Output the [x, y] coordinate of the center of the cell containing the given text.  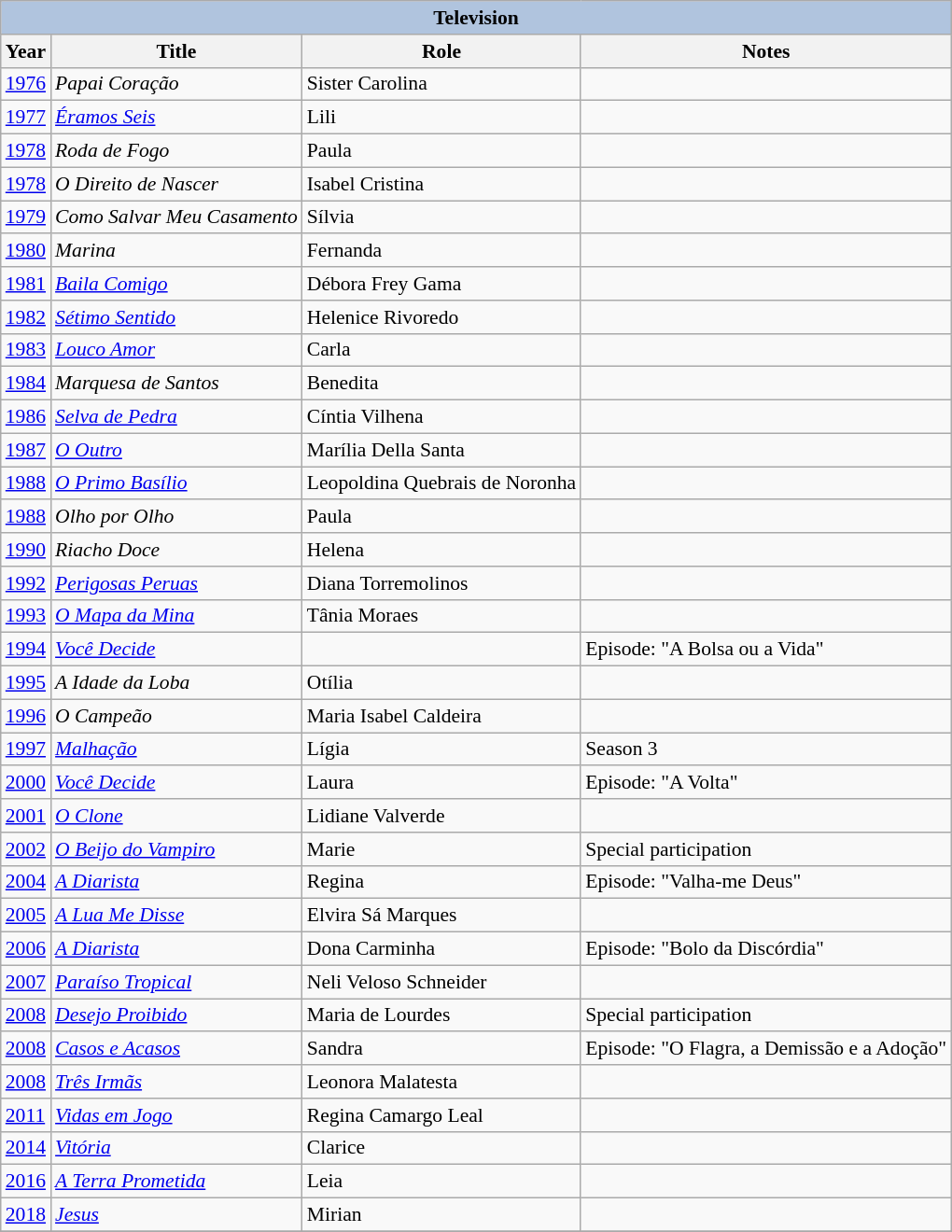
O Mapa da Mina [176, 616]
Mirian [441, 1215]
2006 [26, 949]
Marina [176, 251]
1997 [26, 749]
Lígia [441, 749]
Éramos Seis [176, 118]
Title [176, 51]
Helena [441, 550]
Dona Carminha [441, 949]
O Campeão [176, 716]
1976 [26, 84]
1996 [26, 716]
Episode: "O Flagra, a Demissão e a Adoção" [765, 1049]
Perigosas Peruas [176, 583]
1993 [26, 616]
Marquesa de Santos [176, 384]
A Lua Me Disse [176, 916]
O Primo Basílio [176, 483]
Benedita [441, 384]
Year [26, 51]
1986 [26, 417]
O Beijo do Vampiro [176, 849]
Episode: "Valha-me Deus" [765, 882]
1990 [26, 550]
2007 [26, 982]
Débora Frey Gama [441, 284]
Leia [441, 1182]
Marie [441, 849]
Marília Della Santa [441, 450]
1995 [26, 683]
Sílvia [441, 217]
Casos e Acasos [176, 1049]
Vidas em Jogo [176, 1115]
Notes [765, 51]
Selva de Pedra [176, 417]
Role [441, 51]
Lidiane Valverde [441, 816]
Papai Coração [176, 84]
Season 3 [765, 749]
1994 [26, 650]
Fernanda [441, 251]
Desejo Proibido [176, 1015]
Neli Veloso Schneider [441, 982]
Paraíso Tropical [176, 982]
Otília [441, 683]
O Outro [176, 450]
2004 [26, 882]
Regina [441, 882]
A Terra Prometida [176, 1182]
2016 [26, 1182]
1983 [26, 350]
1979 [26, 217]
Olho por Olho [176, 517]
O Clone [176, 816]
Vitória [176, 1148]
2018 [26, 1215]
Riacho Doce [176, 550]
2002 [26, 849]
2000 [26, 783]
Jesus [176, 1215]
Episode: "Bolo da Discórdia" [765, 949]
1977 [26, 118]
Cíntia Vilhena [441, 417]
Leopoldina Quebrais de Noronha [441, 483]
Diana Torremolinos [441, 583]
Episode: "A Bolsa ou a Vida" [765, 650]
Episode: "A Volta" [765, 783]
1992 [26, 583]
2014 [26, 1148]
Sandra [441, 1049]
Maria de Lourdes [441, 1015]
2011 [26, 1115]
Roda de Fogo [176, 151]
Lili [441, 118]
Carla [441, 350]
1981 [26, 284]
Como Salvar Meu Casamento [176, 217]
Sétimo Sentido [176, 317]
Três Irmãs [176, 1082]
Television [476, 18]
Helenice Rivoredo [441, 317]
Baila Comigo [176, 284]
1980 [26, 251]
Leonora Malatesta [441, 1082]
Elvira Sá Marques [441, 916]
Louco Amor [176, 350]
Maria Isabel Caldeira [441, 716]
Sister Carolina [441, 84]
2005 [26, 916]
Laura [441, 783]
2001 [26, 816]
Isabel Cristina [441, 184]
A Idade da Loba [176, 683]
1982 [26, 317]
Regina Camargo Leal [441, 1115]
Malhação [176, 749]
O Direito de Nascer [176, 184]
Tânia Moraes [441, 616]
1987 [26, 450]
1984 [26, 384]
Clarice [441, 1148]
